Extract the [X, Y] coordinate from the center of the cell holding the provided text.  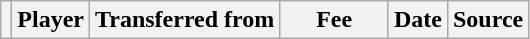
Player [51, 20]
Date [418, 20]
Fee [334, 20]
Source [488, 20]
Transferred from [185, 20]
